Return (x, y) of the center of cell containing provided text 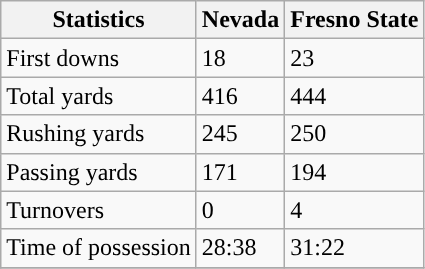
245 (240, 134)
Passing yards (99, 172)
Rushing yards (99, 134)
23 (354, 58)
444 (354, 96)
31:22 (354, 248)
171 (240, 172)
Nevada (240, 20)
416 (240, 96)
0 (240, 210)
Fresno State (354, 20)
Statistics (99, 20)
Total yards (99, 96)
First downs (99, 58)
250 (354, 134)
194 (354, 172)
Time of possession (99, 248)
4 (354, 210)
18 (240, 58)
28:38 (240, 248)
Turnovers (99, 210)
